Scan for the cell matching the given text and deliver its (X, Y) coordinate at center. 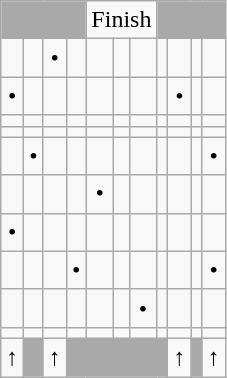
Finish (122, 20)
